Scan for the cell matching the given text and deliver its (x, y) coordinate at center. 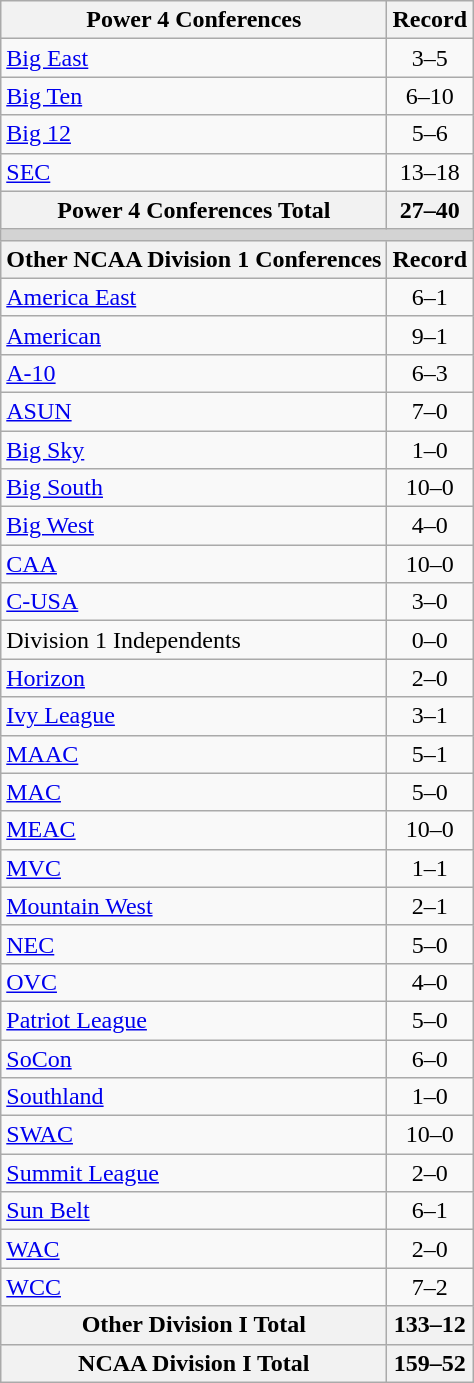
Sun Belt (194, 1211)
Southland (194, 1097)
ASUN (194, 411)
3–5 (430, 58)
Other NCAA Division 1 Conferences (194, 259)
7–2 (430, 1287)
6–3 (430, 373)
Big East (194, 58)
Big Ten (194, 96)
Power 4 Conferences Total (194, 210)
Patriot League (194, 1020)
C-USA (194, 602)
3–0 (430, 602)
A-10 (194, 373)
SWAC (194, 1135)
NCAA Division I Total (194, 1363)
Big 12 (194, 134)
CAA (194, 564)
Division 1 Independents (194, 640)
Big West (194, 526)
MVC (194, 868)
Ivy League (194, 716)
Power 4 Conferences (194, 20)
Summit League (194, 1173)
0–0 (430, 640)
MAAC (194, 754)
Horizon (194, 678)
13–18 (430, 172)
WCC (194, 1287)
5–6 (430, 134)
NEC (194, 944)
9–1 (430, 335)
American (194, 335)
SoCon (194, 1059)
OVC (194, 982)
6–10 (430, 96)
MAC (194, 792)
7–0 (430, 411)
2–1 (430, 906)
Mountain West (194, 906)
WAC (194, 1249)
1–1 (430, 868)
3–1 (430, 716)
America East (194, 297)
159–52 (430, 1363)
Big Sky (194, 449)
Big South (194, 488)
MEAC (194, 830)
27–40 (430, 210)
SEC (194, 172)
Other Division I Total (194, 1325)
133–12 (430, 1325)
5–1 (430, 754)
6–0 (430, 1059)
